Determine the [x, y] coordinate at the center of the cell enclosing the given text.  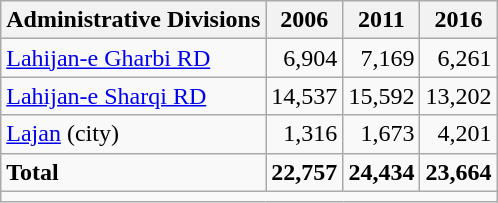
22,757 [304, 172]
Total [134, 172]
2016 [458, 20]
6,904 [304, 58]
1,316 [304, 134]
15,592 [382, 96]
Lajan (city) [134, 134]
Lahijan-e Gharbi RD [134, 58]
23,664 [458, 172]
2006 [304, 20]
13,202 [458, 96]
Administrative Divisions [134, 20]
6,261 [458, 58]
7,169 [382, 58]
4,201 [458, 134]
24,434 [382, 172]
1,673 [382, 134]
14,537 [304, 96]
Lahijan-e Sharqi RD [134, 96]
2011 [382, 20]
